From the cell containing the given text, extract its center point as (X, Y) coordinate. 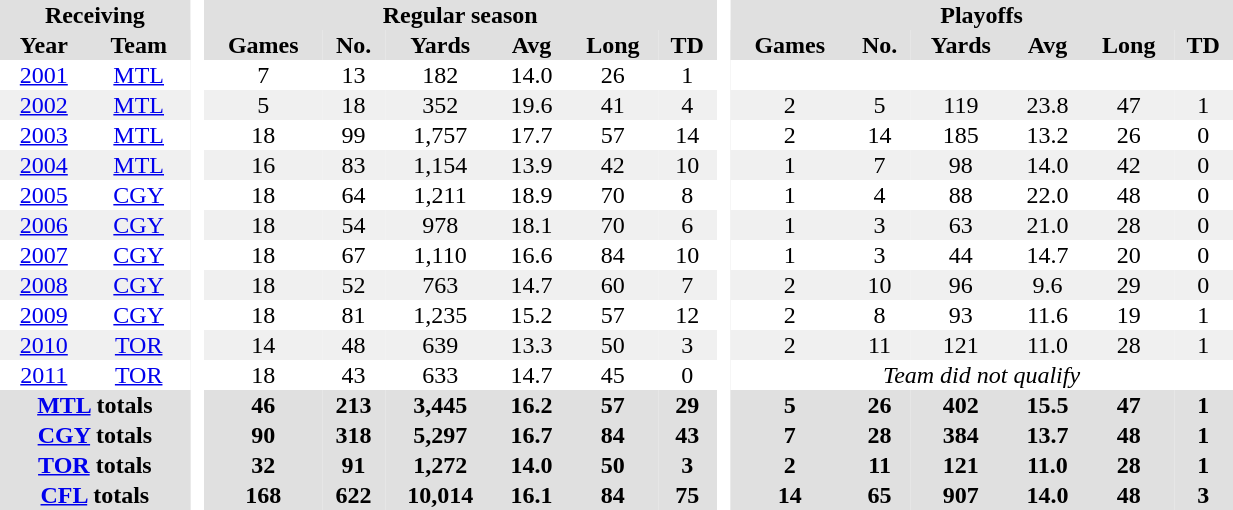
15.2 (531, 315)
CFL totals (95, 495)
185 (960, 135)
44 (960, 255)
119 (960, 105)
Receiving (95, 15)
22.0 (1047, 195)
3,445 (440, 405)
384 (960, 435)
2007 (44, 255)
639 (440, 345)
907 (960, 495)
2006 (44, 225)
65 (880, 495)
96 (960, 285)
13.2 (1047, 135)
13 (354, 75)
21.0 (1047, 225)
9.6 (1047, 285)
1,211 (440, 195)
17.7 (531, 135)
63 (960, 225)
1,235 (440, 315)
12 (687, 315)
1,757 (440, 135)
19.6 (531, 105)
91 (354, 465)
16 (263, 165)
13.9 (531, 165)
318 (354, 435)
1,154 (440, 165)
Team (139, 45)
99 (354, 135)
1,272 (440, 465)
168 (263, 495)
Team did not qualify (982, 375)
763 (440, 285)
32 (263, 465)
213 (354, 405)
6 (687, 225)
352 (440, 105)
2011 (44, 375)
54 (354, 225)
5,297 (440, 435)
978 (440, 225)
2008 (44, 285)
622 (354, 495)
20 (1129, 255)
2003 (44, 135)
46 (263, 405)
52 (354, 285)
81 (354, 315)
11.6 (1047, 315)
18.1 (531, 225)
2005 (44, 195)
16.6 (531, 255)
402 (960, 405)
98 (960, 165)
2004 (44, 165)
Playoffs (982, 15)
75 (687, 495)
633 (440, 375)
16.1 (531, 495)
90 (263, 435)
41 (613, 105)
2002 (44, 105)
Year (44, 45)
CGY totals (95, 435)
Regular season (460, 15)
2009 (44, 315)
45 (613, 375)
16.2 (531, 405)
10,014 (440, 495)
1,110 (440, 255)
19 (1129, 315)
93 (960, 315)
13.7 (1047, 435)
MTL totals (95, 405)
60 (613, 285)
182 (440, 75)
83 (354, 165)
TOR totals (95, 465)
67 (354, 255)
64 (354, 195)
15.5 (1047, 405)
16.7 (531, 435)
88 (960, 195)
2010 (44, 345)
18.9 (531, 195)
23.8 (1047, 105)
2001 (44, 75)
13.3 (531, 345)
